Capture the cell that displays the provided text and extract its [X, Y] central coordinate. 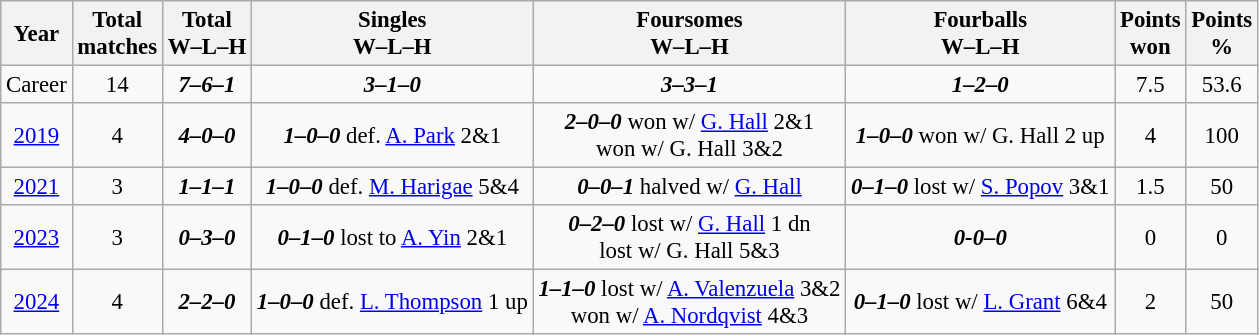
7.5 [1150, 85]
2024 [36, 302]
1–1–0 lost w/ A. Valenzuela 3&2won w/ A. Nordqvist 4&3 [690, 302]
7–6–1 [206, 85]
1–0–0 def. L. Thompson 1 up [392, 302]
Pointswon [1150, 34]
Year [36, 34]
1.5 [1150, 187]
0–0–1 halved w/ G. Hall [690, 187]
0–3–0 [206, 238]
FoursomesW–L–H [690, 34]
2021 [36, 187]
2023 [36, 238]
3–1–0 [392, 85]
Points% [1222, 34]
FourballsW–L–H [980, 34]
1–0–0 won w/ G. Hall 2 up [980, 136]
100 [1222, 136]
2–0–0 won w/ G. Hall 2&1won w/ G. Hall 3&2 [690, 136]
0–1–0 lost w/ L. Grant 6&4 [980, 302]
2–2–0 [206, 302]
4–0–0 [206, 136]
3–3–1 [690, 85]
0–1–0 lost w/ S. Popov 3&1 [980, 187]
1–2–0 [980, 85]
53.6 [1222, 85]
TotalW–L–H [206, 34]
0–2–0 lost w/ G. Hall 1 dnlost w/ G. Hall 5&3 [690, 238]
0–1–0 lost to A. Yin 2&1 [392, 238]
Career [36, 85]
0-0–0 [980, 238]
14 [117, 85]
2 [1150, 302]
1–0–0 def. M. Harigae 5&4 [392, 187]
2019 [36, 136]
1–1–1 [206, 187]
Totalmatches [117, 34]
SinglesW–L–H [392, 34]
1–0–0 def. A. Park 2&1 [392, 136]
